Detect which cell encompasses the target text, then output its (x, y) center coordinate. 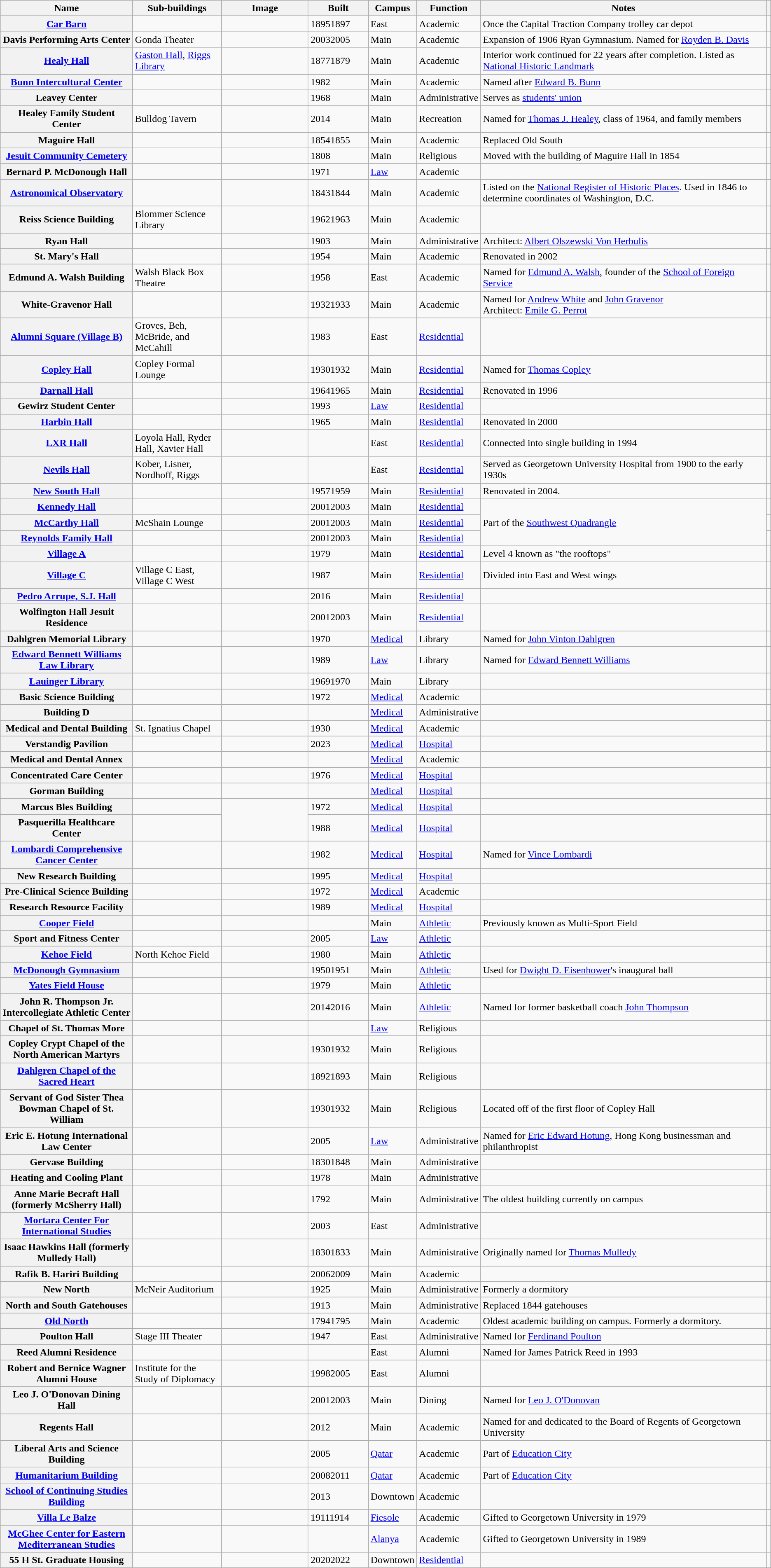
1947 (338, 1337)
Reiss Science Building (67, 219)
Served as Georgetown University Hospital from 1900 to the early 1930s (624, 470)
Named for Eric Edward Hotung, Hong Kong businessman and philanthropist (624, 1141)
1983 (338, 337)
McShain Lounge (177, 522)
Robert and Bernice Wagner Alumni House (67, 1373)
Rafik B. Hariri Building (67, 1274)
Leo J. O'Donovan Dining Hall (67, 1400)
1971 (338, 171)
19111914 (338, 1517)
Renovated in 1996 (624, 390)
1930 (338, 728)
Astronomical Observatory (67, 193)
Used for Dwight D. Eisenhower's inaugural ball (624, 970)
Named for and dedicated to the Board of Regents of Georgetown University (624, 1427)
19691970 (338, 681)
17941795 (338, 1321)
Name (67, 8)
Named for Thomas J. Healey, class of 1964, and family members (624, 119)
The oldest building currently on campus (624, 1199)
Previously known as Multi-Sport Field (624, 923)
Named for Ferdinand Poulton (624, 1337)
1980 (338, 954)
1970 (338, 639)
Formerly a dormitory (624, 1290)
Dahlgren Memorial Library (67, 639)
New North (67, 1290)
Healy Hall (67, 61)
2016 (338, 596)
John R. Thompson Jr. Intercollegiate Athletic Center (67, 1007)
New South Hall (67, 491)
19571959 (338, 491)
1965 (338, 422)
55 H St. Graduate Housing (67, 1560)
19641965 (338, 390)
Gorman Building (67, 791)
Sub-buildings (177, 8)
Copley Formal Lounge (177, 369)
Ryan Hall (67, 241)
Sport and Fitness Center (67, 939)
Isaac Hawkins Hall (formerly Mulledy Hall) (67, 1253)
2014 (338, 119)
Campus (393, 8)
Kennedy Hall (67, 507)
1792 (338, 1199)
Part of the Southwest Quadrangle (624, 522)
Marcus Bles Building (67, 806)
Chapel of St. Thomas More (67, 1028)
Bernard P. McDonough Hall (67, 171)
Named for James Patrick Reed in 1993 (624, 1352)
Alumni Square (Village B) (67, 337)
Moved with the building of Maguire Hall in 1854 (624, 156)
2012 (338, 1427)
Renovated in 2004. (624, 491)
Gaston Hall, Riggs Library (177, 61)
Bulldog Tavern (177, 119)
Mortara Center For International Studies (67, 1226)
Alanya (393, 1539)
Architect: Albert Olszewski Von Herbulis (624, 241)
Liberal Arts and Science Building (67, 1454)
1978 (338, 1178)
Renovated in 2002 (624, 257)
McGhee Center for Eastern Mediterranean Studies (67, 1539)
Interior work continued for 22 years after completion. Listed as National Historic Landmark (624, 61)
Connected into single building in 1994 (624, 443)
Poulton Hall (67, 1337)
1995 (338, 876)
Healey Family Student Center (67, 119)
1976 (338, 775)
1903 (338, 241)
2003 (338, 1226)
Named for Edward Bennett Williams (624, 660)
Built (338, 8)
Notes (624, 8)
Dahlgren Chapel of the Sacred Heart (67, 1076)
20142016 (338, 1007)
Renovated in 2000 (624, 422)
19982005 (338, 1373)
Copley Hall (67, 369)
Expansion of 1906 Ryan Gymnasium. Named for Royden B. Davis (624, 40)
Davis Performing Arts Center (67, 40)
Yates Field House (67, 986)
Named for Vince Lombardi (624, 854)
Cooper Field (67, 923)
Replaced 1844 gatehouses (624, 1305)
Heating and Cooling Plant (67, 1178)
1987 (338, 575)
Named for former basketball coach John Thompson (624, 1007)
Edmund A. Walsh Building (67, 278)
1913 (338, 1305)
Reynolds Family Hall (67, 538)
Jesuit Community Cemetery (67, 156)
Old North (67, 1321)
Maguire Hall (67, 140)
Car Barn (67, 24)
Edward Bennett Williams Law Library (67, 660)
18301848 (338, 1162)
St. Mary's Hall (67, 257)
Basic Science Building (67, 697)
McDonough Gymnasium (67, 970)
Gewirz Student Center (67, 406)
1958 (338, 278)
Bunn Intercultural Center (67, 82)
1808 (338, 156)
Dining (449, 1400)
Blommer Science Library (177, 219)
Pre-Clinical Science Building (67, 892)
Humanitarium Building (67, 1475)
Kehoe Field (67, 954)
North Kehoe Field (177, 954)
Verstandig Pavilion (67, 744)
McNeir Auditorium (177, 1290)
Image (265, 8)
Once the Capital Traction Company trolley car depot (624, 24)
Groves, Beh, McBride, and McCahill (177, 337)
Named for Andrew White and John GravenorArchitect: Emile G. Perrot (624, 305)
Kober, Lisner, Nordhoff, Riggs (177, 470)
Named after Edward B. Bunn (624, 82)
Village C East, Village C West (177, 575)
Pedro Arrupe, S.J. Hall (67, 596)
20202022 (338, 1560)
Village A (67, 554)
Servant of God Sister Thea Bowman Chapel of St. William (67, 1108)
Serves as students' union (624, 98)
Anne Marie Becraft Hall (formerly McSherry Hall) (67, 1199)
Darnall Hall (67, 390)
Recreation (449, 119)
20062009 (338, 1274)
1968 (338, 98)
19621963 (338, 219)
North and South Gatehouses (67, 1305)
20082011 (338, 1475)
Loyola Hall, Ryder Hall, Xavier Hall (177, 443)
Stage III Theater (177, 1337)
Named for Thomas Copley (624, 369)
18951897 (338, 24)
Nevils Hall (67, 470)
Concentrated Care Center (67, 775)
School of Continuing Studies Building (67, 1496)
18541855 (338, 140)
18431844 (338, 193)
19501951 (338, 970)
Listed on the National Register of Historic Places. Used in 1846 to determine coordinates of Washington, D.C. (624, 193)
Regents Hall (67, 1427)
McCarthy Hall (67, 522)
Pasquerilla Healthcare Center (67, 828)
Lombardi Comprehensive Cancer Center (67, 854)
Originally named for Thomas Mulledy (624, 1253)
Building D (67, 713)
Leavey Center (67, 98)
Village C (67, 575)
1954 (338, 257)
Replaced Old South (624, 140)
1993 (338, 406)
Level 4 known as "the rooftops" (624, 554)
Fiesole (393, 1517)
Lauinger Library (67, 681)
Copley Crypt Chapel of the North American Martyrs (67, 1049)
Research Resource Facility (67, 907)
Named for John Vinton Dahlgren (624, 639)
White-Gravenor Hall (67, 305)
Medical and Dental Building (67, 728)
Named for Leo J. O'Donovan (624, 1400)
Named for Edmund A. Walsh, founder of the School of Foreign Service (624, 278)
Villa Le Balze (67, 1517)
Institute for the Study of Diplomacy (177, 1373)
Gifted to Georgetown University in 1989 (624, 1539)
New Research Building (67, 876)
1925 (338, 1290)
18771879 (338, 61)
2013 (338, 1496)
1988 (338, 828)
LXR Hall (67, 443)
2023 (338, 744)
St. Ignatius Chapel (177, 728)
Gervase Building (67, 1162)
19321933 (338, 305)
Divided into East and West wings (624, 575)
18301833 (338, 1253)
Oldest academic building on campus. Formerly a dormitory. (624, 1321)
Gonda Theater (177, 40)
Function (449, 8)
Located off of the first floor of Copley Hall (624, 1108)
Harbin Hall (67, 422)
Gifted to Georgetown University in 1979 (624, 1517)
20032005 (338, 40)
18921893 (338, 1076)
Walsh Black Box Theatre (177, 278)
Wolfington Hall Jesuit Residence (67, 618)
Eric E. Hotung International Law Center (67, 1141)
Medical and Dental Annex (67, 759)
Reed Alumni Residence (67, 1352)
